Pinpoint the cell where the given text exists, returning its (X, Y) midpoint coordinate. 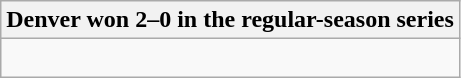
Denver won 2–0 in the regular-season series (230, 20)
